Detect which cell encompasses the target text, then output its [x, y] center coordinate. 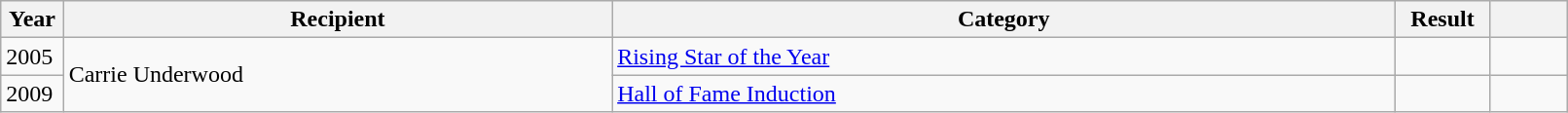
Category [1004, 19]
Year [32, 19]
2009 [32, 94]
2005 [32, 56]
Carrie Underwood [338, 75]
Recipient [338, 19]
Rising Star of the Year [1004, 56]
Hall of Fame Induction [1004, 94]
Result [1442, 19]
